Identify which cell holds the provided text, then report its [X, Y] central coordinate. 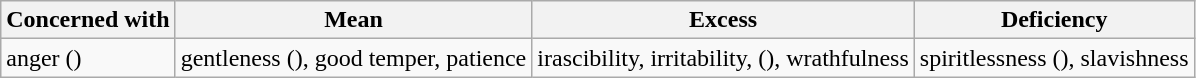
anger () [88, 58]
Concerned with [88, 20]
Mean [354, 20]
Excess [724, 20]
irascibility, irritability, (), wrathfulness [724, 58]
Deficiency [1054, 20]
gentleness (), good temper, patience [354, 58]
spiritlessness (), slavishness [1054, 58]
